For the text-containing cell, return its midpoint in (x, y) coordinate format. 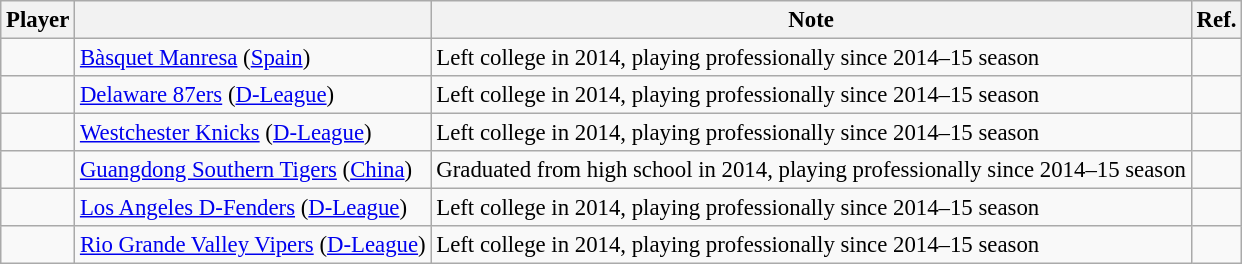
Player (38, 20)
Westchester Knicks (D-League) (253, 133)
Guangdong Southern Tigers (China) (253, 170)
Los Angeles D-Fenders (D-League) (253, 208)
Rio Grande Valley Vipers (D-League) (253, 245)
Ref. (1216, 20)
Bàsquet Manresa (Spain) (253, 58)
Graduated from high school in 2014, playing professionally since 2014–15 season (811, 170)
Note (811, 20)
Delaware 87ers (D-League) (253, 95)
